For the text-containing cell, return its midpoint in [x, y] coordinate format. 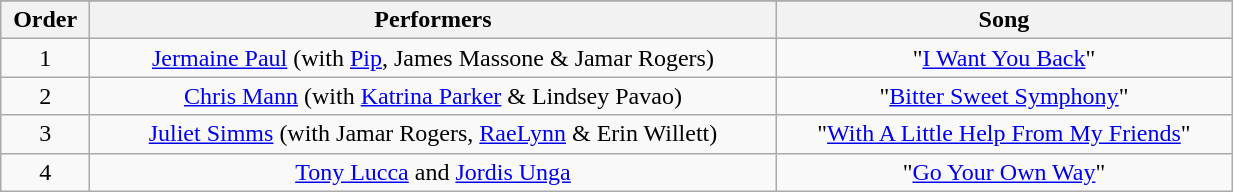
Jermaine Paul (with Pip, James Massone & Jamar Rogers) [434, 58]
"I Want You Back" [1004, 58]
Order [46, 20]
3 [46, 134]
Chris Mann (with Katrina Parker & Lindsey Pavao) [434, 96]
Performers [434, 20]
"With A Little Help From My Friends" [1004, 134]
Song [1004, 20]
4 [46, 172]
Tony Lucca and Jordis Unga [434, 172]
"Go Your Own Way" [1004, 172]
Juliet Simms (with Jamar Rogers, RaeLynn & Erin Willett) [434, 134]
2 [46, 96]
1 [46, 58]
"Bitter Sweet Symphony" [1004, 96]
